Locate the cell with the specified text and output its [x, y] center coordinate. 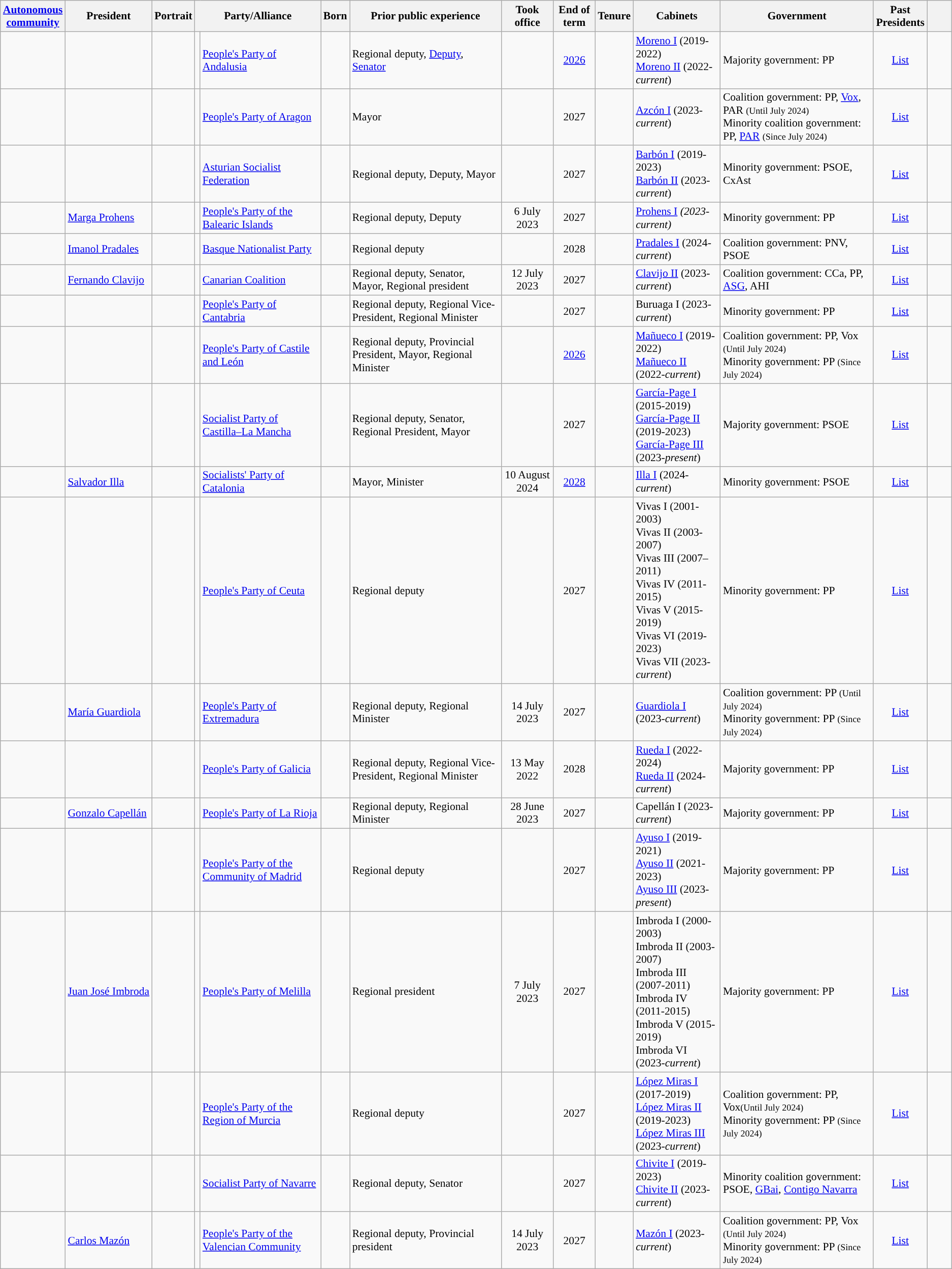
6 July 2023 [527, 218]
End of term [574, 16]
PastPresidents [900, 16]
Marga Prohens [109, 218]
Minority coalition government: PSOE, GBai, Contigo Navarra [797, 1183]
Moreno I (2019-2022)Moreno II (2022-current) [677, 60]
Fernando Clavijo [109, 280]
Mazón I (2023-current) [677, 1241]
Mayor [425, 117]
Regional deputy, Deputy [425, 218]
Portrait [173, 16]
Tookoffice [527, 16]
People's Party of the Region of Murcia [260, 1113]
President [109, 16]
People's Party of Melilla [260, 992]
13 May 2022 [527, 769]
Cabinets [677, 16]
Asturian Socialist Federation [260, 174]
Government [797, 16]
Party/Alliance [258, 16]
10 August 2024 [527, 481]
Socialists' Party of Catalonia [260, 481]
García-Page I (2015-2019)García-Page II (2019-2023)García-Page III (2023-present) [677, 425]
Barbón I (2019-2023)Barbón II (2023-current) [677, 174]
Pradales I (2024-current) [677, 249]
Coalition government: PP, Vox(Until July 2024) Minority government: PP (Since July 2024) [797, 1113]
Coalition government: CCa, PP, ASG, AHI [797, 280]
People's Party of Galicia [260, 769]
Regional deputy, Senator [425, 1183]
Coalition government: PP, Vox, PAR (Until July 2024)Minority coalition government: PP, PAR (Since July 2024) [797, 117]
Majority government: PSOE [797, 425]
Socialist Party of Navarre [260, 1183]
People's Party of Ceuta [260, 591]
Clavijo II (2023-current) [677, 280]
Prior public experience [425, 16]
People's Party of La Rioja [260, 814]
Mañueco I (2019-2022)Mañueco II (2022-current) [677, 355]
Vivas I (2001-2003)Vivas II (2003-2007)Vivas III (2007–2011)Vivas IV (2011-2015)Vivas V (2015-2019)Vivas VI (2019-2023)Vivas VII (2023-current) [677, 591]
Regional deputy, Senator, Regional President, Mayor [425, 425]
López Miras I (2017-2019)López Miras II (2019-2023)López Miras III (2023-current) [677, 1113]
Ayuso I (2019-2021)Ayuso II (2021-2023)Ayuso III (2023-present) [677, 870]
Azcón I (2023-current) [677, 117]
Mayor, Minister [425, 481]
Born [335, 16]
Coalition government: PNV, PSOE [797, 249]
Juan José Imbroda [109, 992]
Minority government: PSOE, CxAst [797, 174]
Guardiola I (2023-current) [677, 712]
Capellán I (2023-current) [677, 814]
Imbroda I (2000-2003)Imbroda II (2003-2007)Imbroda III (2007-2011)Imbroda IV (2011-2015)Imbroda V (2015-2019)Imbroda VI (2023-current) [677, 992]
Gonzalo Capellán [109, 814]
Canarian Coalition [260, 280]
Regional deputy, Senator, Mayor, Regional president [425, 280]
7 July 2023 [527, 992]
People's Party of Extremadura [260, 712]
Regional deputy, Provincial president [425, 1241]
People's Party of Cantabria [260, 311]
Basque Nationalist Party [260, 249]
28 June 2023 [527, 814]
Tenure [614, 16]
12 July 2023 [527, 280]
Coalition government: PP (Until July 2024)Minority government: PP (Since July 2024) [797, 712]
Rueda I (2022-2024)Rueda II (2024-current) [677, 769]
Salvador Illa [109, 481]
Regional deputy, Deputy, Senator [425, 60]
Regional deputy, Deputy, Mayor [425, 174]
Regional president [425, 992]
People's Party of Andalusia [260, 60]
People's Party of the Community of Madrid [260, 870]
María Guardiola [109, 712]
Imanol Pradales [109, 249]
People's Party of the Balearic Islands [260, 218]
Chivite I (2019-2023)Chivite II (2023-current) [677, 1183]
Buruaga I (2023-current) [677, 311]
Minority government: PSOE [797, 481]
People's Party of Aragon [260, 117]
Prohens I (2023-current) [677, 218]
Regional deputy, Provincial President, Mayor, Regional Minister [425, 355]
Illa I (2024-current) [677, 481]
Autonomouscommunity [33, 16]
Socialist Party of Castilla–La Mancha [260, 425]
People's Party of the Valencian Community [260, 1241]
Carlos Mazón [109, 1241]
People's Party of Castile and León [260, 355]
